Locate the cell with the specified text and output its (x, y) center coordinate. 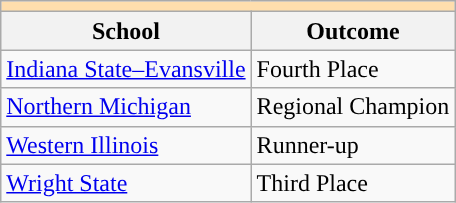
Northern Michigan (126, 107)
Fourth Place (353, 69)
Indiana State–Evansville (126, 69)
Regional Champion (353, 107)
Western Illinois (126, 145)
Wright State (126, 183)
Outcome (353, 31)
School (126, 31)
Runner-up (353, 145)
Third Place (353, 183)
